Scan for the cell matching the given text and deliver its (x, y) coordinate at center. 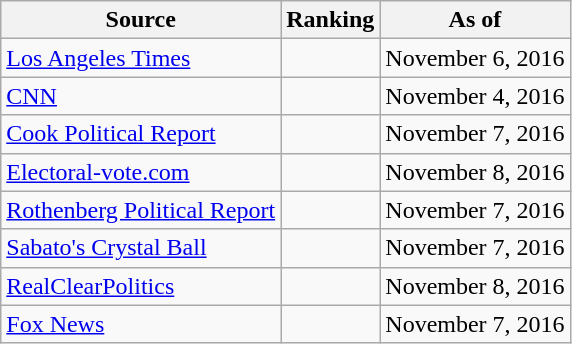
RealClearPolitics (141, 286)
Rothenberg Political Report (141, 210)
Sabato's Crystal Ball (141, 248)
Ranking (330, 20)
Los Angeles Times (141, 58)
As of (475, 20)
November 4, 2016 (475, 96)
Electoral-vote.com (141, 172)
Source (141, 20)
November 6, 2016 (475, 58)
CNN (141, 96)
Fox News (141, 324)
Cook Political Report (141, 134)
